For the text-containing cell, return its midpoint in [X, Y] coordinate format. 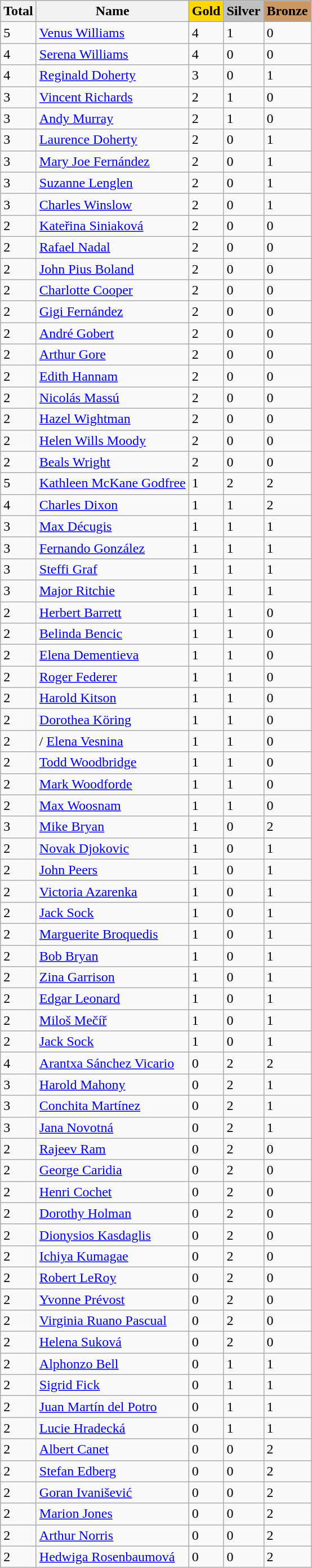
Lucie Hradecká [113, 1428]
Laurence Doherty [113, 140]
Dorothy Holman [113, 1213]
Fernando González [113, 548]
Bronze [287, 11]
Helena Suková [113, 1342]
Edgar Leonard [113, 999]
Roger Federer [113, 677]
Serena Williams [113, 54]
Marguerite Broquedis [113, 934]
Albert Canet [113, 1450]
Kathleen McKane Godfree [113, 483]
Rajeev Ram [113, 1149]
Juan Martín del Potro [113, 1407]
Kateřina Siniaková [113, 226]
Mark Woodforde [113, 784]
Max Décugis [113, 526]
Robert LeRoy [113, 1278]
Arthur Norris [113, 1535]
Hedwiga Rosenbaumová [113, 1557]
Sigrid Fick [113, 1385]
Harold Mahony [113, 1085]
John Peers [113, 870]
Zina Garrison [113, 977]
Ichiya Kumagae [113, 1256]
Henri Cochet [113, 1192]
André Gobert [113, 333]
Marion Jones [113, 1514]
Gold [206, 11]
Helen Wills Moody [113, 441]
Charles Dixon [113, 505]
Nicolás Massú [113, 398]
Novak Djokovic [113, 848]
/ Elena Vesnina [113, 741]
Reginald Doherty [113, 76]
Charles Winslow [113, 204]
Jana Novotná [113, 1127]
Mary Joe Fernández [113, 161]
Max Woosnam [113, 805]
Herbert Barrett [113, 612]
Dionysios Kasdaglis [113, 1235]
Arantxa Sánchez Vicario [113, 1063]
Charlotte Cooper [113, 290]
Harold Kitson [113, 698]
Rafael Nadal [113, 247]
Gigi Fernández [113, 312]
Conchita Martínez [113, 1106]
Belinda Bencic [113, 634]
Alphonzo Bell [113, 1364]
Victoria Azarenka [113, 891]
Beals Wright [113, 462]
Edith Hannam [113, 376]
Venus Williams [113, 33]
Bob Bryan [113, 956]
John Pius Boland [113, 269]
Yvonne Prévost [113, 1299]
Suzanne Lenglen [113, 183]
Elena Dementieva [113, 655]
Name [113, 11]
Miloš Mečíř [113, 1020]
Major Ritchie [113, 591]
George Caridia [113, 1170]
Todd Woodbridge [113, 763]
Dorothea Köring [113, 720]
Andy Murray [113, 118]
Stefan Edberg [113, 1471]
Arthur Gore [113, 355]
Goran Ivanišević [113, 1492]
Hazel Wightman [113, 419]
Mike Bryan [113, 827]
Total [19, 11]
Virginia Ruano Pascual [113, 1321]
Vincent Richards [113, 97]
Steffi Graf [113, 569]
Silver [243, 11]
